Provide the (X, Y) coordinate of the cell's center where the given text is located.  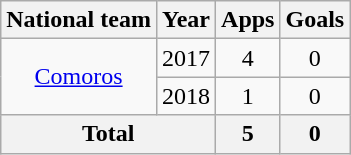
Total (108, 134)
Year (186, 20)
5 (248, 134)
National team (79, 20)
Apps (248, 20)
Goals (315, 20)
2017 (186, 58)
4 (248, 58)
2018 (186, 96)
1 (248, 96)
Comoros (79, 77)
